Provide the (x, y) coordinate of the cell's center where the given text is located.  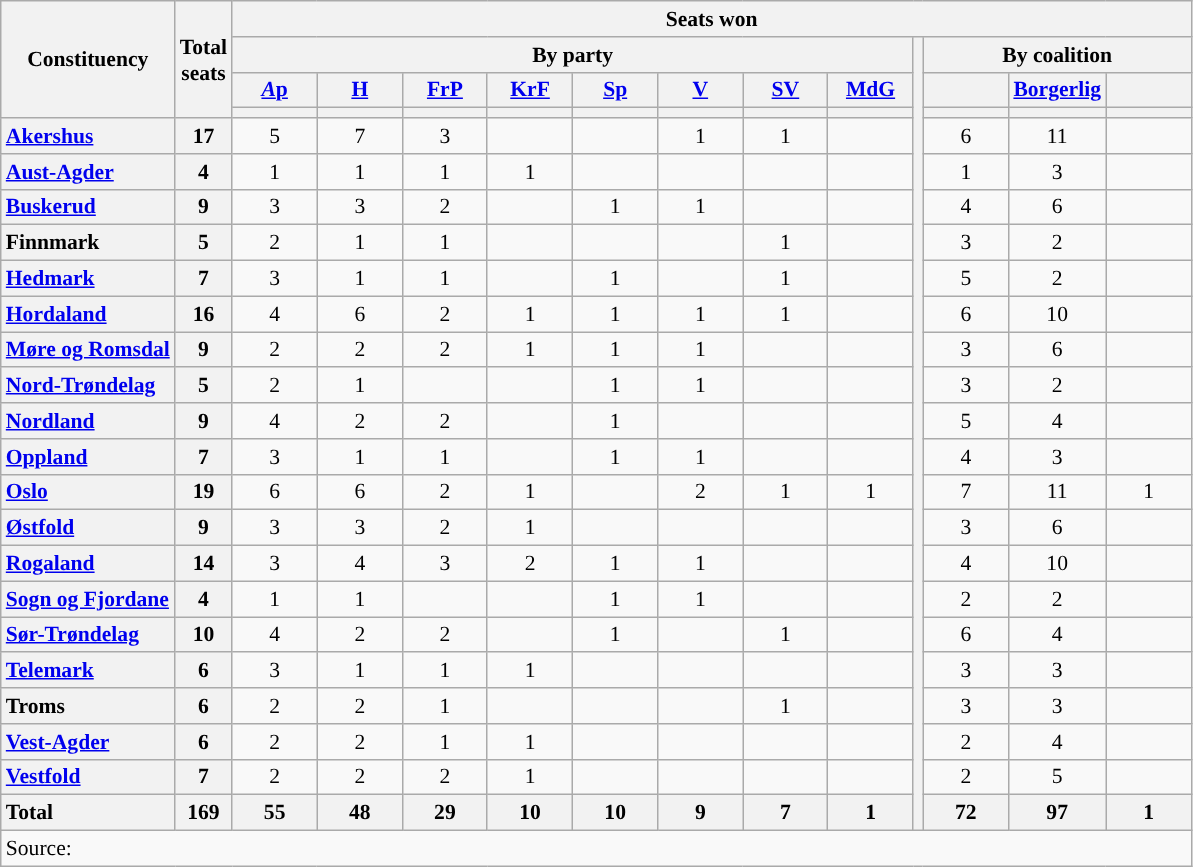
Borgerlig (1057, 90)
Akershus (88, 136)
MdG (870, 90)
By party (572, 55)
By coalition (1057, 55)
Source: (596, 849)
55 (274, 813)
Østfold (88, 528)
Nordland (88, 421)
H (360, 90)
Sp (616, 90)
Troms (88, 706)
14 (204, 564)
Hordaland (88, 314)
Ap (274, 90)
Hedmark (88, 279)
Oslo (88, 492)
Rogaland (88, 564)
KrF (530, 90)
169 (204, 813)
19 (204, 492)
Finnmark (88, 243)
Nord-Trøndelag (88, 386)
Buskerud (88, 207)
16 (204, 314)
Sør-Trøndelag (88, 635)
SV (786, 90)
Totalseats (204, 60)
Vest-Agder (88, 742)
V (700, 90)
97 (1057, 813)
Telemark (88, 671)
Constituency (88, 60)
48 (360, 813)
Oppland (88, 457)
Vestfold (88, 777)
FrP (444, 90)
Aust-Agder (88, 172)
17 (204, 136)
Total (88, 813)
Møre og Romsdal (88, 350)
72 (966, 813)
29 (444, 813)
Seats won (712, 19)
Sogn og Fjordane (88, 599)
